For the text-containing cell, return its midpoint in [x, y] coordinate format. 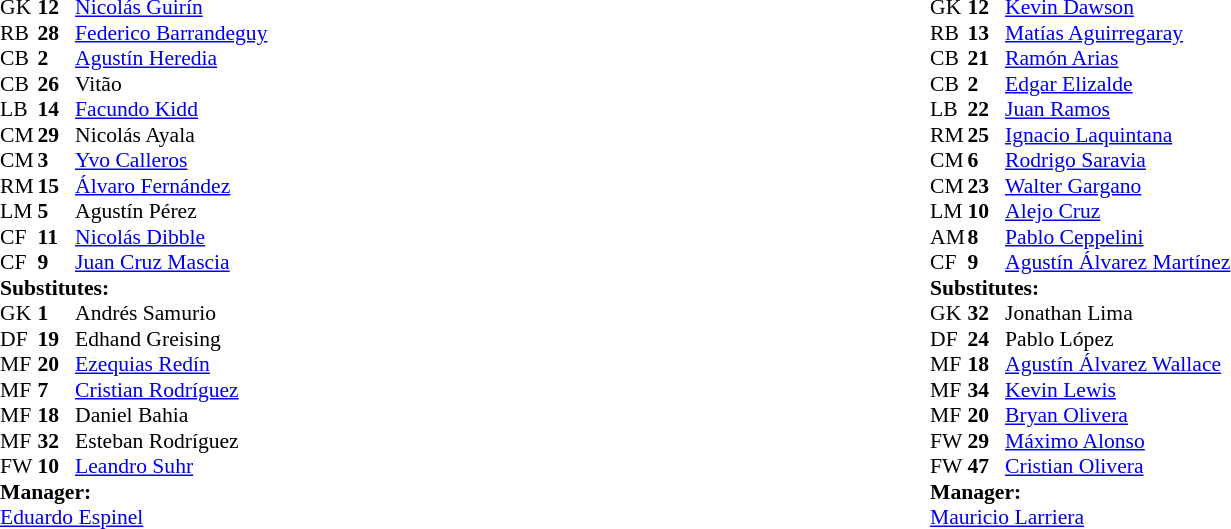
6 [987, 161]
Juan Cruz Mascia [171, 263]
Andrés Samurio [171, 313]
Vitão [171, 84]
14 [57, 109]
Edhand Greising [171, 339]
Rodrigo Saravia [1118, 161]
25 [987, 135]
Daniel Bahia [171, 415]
Kevin Lewis [1118, 390]
Ignacio Laquintana [1118, 135]
Ezequias Redín [171, 365]
13 [987, 33]
Máximo Alonso [1118, 441]
24 [987, 339]
Cristian Rodríguez [171, 390]
Nicolás Dibble [171, 237]
Agustín Álvarez Martínez [1118, 263]
Cristian Olivera [1118, 467]
47 [987, 467]
19 [57, 339]
Bryan Olivera [1118, 415]
21 [987, 59]
Leandro Suhr [171, 467]
Matías Aguirregaray [1118, 33]
AM [949, 237]
15 [57, 186]
28 [57, 33]
Álvaro Fernández [171, 186]
Alejo Cruz [1118, 211]
Ramón Arias [1118, 59]
Federico Barrandeguy [171, 33]
1 [57, 313]
8 [987, 237]
26 [57, 84]
Nicolás Ayala [171, 135]
22 [987, 109]
Esteban Rodríguez [171, 441]
23 [987, 186]
Edgar Elizalde [1118, 84]
Yvo Calleros [171, 161]
3 [57, 161]
7 [57, 390]
Pablo Ceppelini [1118, 237]
Walter Gargano [1118, 186]
Agustín Heredia [171, 59]
Agustín Álvarez Wallace [1118, 365]
Juan Ramos [1118, 109]
Facundo Kidd [171, 109]
11 [57, 237]
Jonathan Lima [1118, 313]
34 [987, 390]
Pablo López [1118, 339]
Agustín Pérez [171, 211]
5 [57, 211]
